Scan for the cell matching the given text and deliver its [X, Y] coordinate at center. 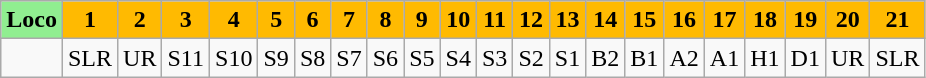
S1 [567, 58]
S2 [531, 58]
S8 [312, 58]
S10 [234, 58]
S5 [422, 58]
A1 [724, 58]
8 [385, 20]
S9 [276, 58]
5 [276, 20]
21 [898, 20]
1 [90, 20]
S11 [186, 58]
7 [349, 20]
B2 [606, 58]
15 [644, 20]
3 [186, 20]
S7 [349, 58]
6 [312, 20]
A2 [684, 58]
B1 [644, 58]
D1 [805, 58]
11 [494, 20]
S6 [385, 58]
13 [567, 20]
Loco [32, 20]
9 [422, 20]
S3 [494, 58]
2 [140, 20]
S4 [458, 58]
4 [234, 20]
10 [458, 20]
20 [847, 20]
16 [684, 20]
19 [805, 20]
14 [606, 20]
12 [531, 20]
18 [765, 20]
H1 [765, 58]
17 [724, 20]
